For the text-containing cell, return its midpoint in [X, Y] coordinate format. 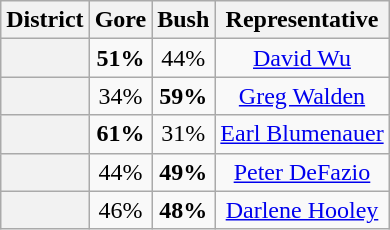
Representative [302, 20]
Earl Blumenauer [302, 134]
48% [184, 210]
Greg Walden [302, 96]
District [45, 20]
Bush [184, 20]
51% [120, 58]
Gore [120, 20]
31% [184, 134]
46% [120, 210]
David Wu [302, 58]
59% [184, 96]
34% [120, 96]
Peter DeFazio [302, 172]
61% [120, 134]
Darlene Hooley [302, 210]
49% [184, 172]
